For the text-containing cell, return its midpoint in (X, Y) coordinate format. 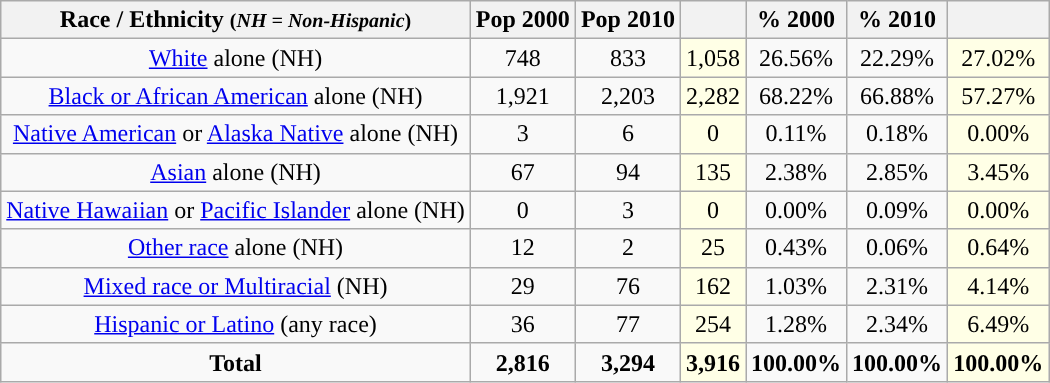
1.03% (796, 286)
67 (522, 172)
Native American or Alaska Native alone (NH) (236, 134)
22.29% (898, 58)
1,058 (712, 58)
4.14% (998, 286)
66.88% (898, 96)
Mixed race or Multiracial (NH) (236, 286)
2.34% (898, 324)
26.56% (796, 58)
2.38% (796, 172)
2.31% (898, 286)
Pop 2000 (522, 20)
2,282 (712, 96)
0.64% (998, 248)
254 (712, 324)
Asian alone (NH) (236, 172)
Pop 2010 (628, 20)
Black or African American alone (NH) (236, 96)
0.43% (796, 248)
12 (522, 248)
% 2000 (796, 20)
0.11% (796, 134)
3,294 (628, 362)
748 (522, 58)
25 (712, 248)
Total (236, 362)
2,816 (522, 362)
68.22% (796, 96)
0.09% (898, 210)
1,921 (522, 96)
3.45% (998, 172)
Other race alone (NH) (236, 248)
2 (628, 248)
833 (628, 58)
29 (522, 286)
0.18% (898, 134)
1.28% (796, 324)
94 (628, 172)
Race / Ethnicity (NH = Non-Hispanic) (236, 20)
0.06% (898, 248)
Native Hawaiian or Pacific Islander alone (NH) (236, 210)
27.02% (998, 58)
76 (628, 286)
2,203 (628, 96)
% 2010 (898, 20)
6 (628, 134)
Hispanic or Latino (any race) (236, 324)
57.27% (998, 96)
White alone (NH) (236, 58)
135 (712, 172)
36 (522, 324)
162 (712, 286)
77 (628, 324)
2.85% (898, 172)
3,916 (712, 362)
6.49% (998, 324)
